For the text-containing cell, return its midpoint in (X, Y) coordinate format. 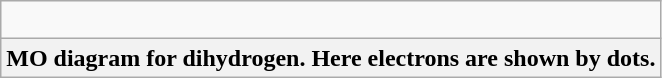
MO diagram for dihydrogen. Here electrons are shown by dots. (331, 58)
